Scan for the cell matching the given text and deliver its (X, Y) coordinate at center. 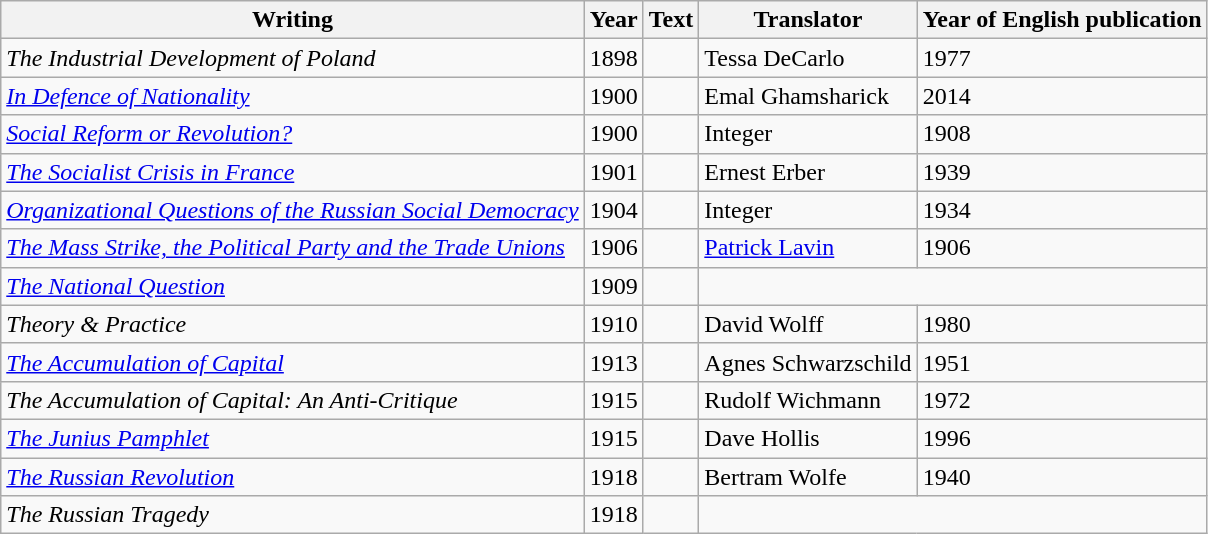
The Junius Pamphlet (292, 438)
Translator (808, 20)
Rudolf Wichmann (808, 400)
Year (614, 20)
1939 (1062, 172)
The Russian Tragedy (292, 515)
The Russian Revolution (292, 477)
The National Question (292, 286)
The Accumulation of Capital: An Anti-Critique (292, 400)
The Socialist Crisis in France (292, 172)
Patrick Lavin (808, 248)
Organizational Questions of the Russian Social Democracy (292, 210)
1934 (1062, 210)
1910 (614, 324)
1996 (1062, 438)
1913 (614, 362)
Text (671, 20)
The Accumulation of Capital (292, 362)
1908 (1062, 134)
Tessa DeCarlo (808, 58)
Agnes Schwarzschild (808, 362)
Theory & Practice (292, 324)
Bertram Wolfe (808, 477)
1980 (1062, 324)
In Defence of Nationality (292, 96)
The Industrial Development of Poland (292, 58)
Writing (292, 20)
1909 (614, 286)
1951 (1062, 362)
Ernest Erber (808, 172)
Social Reform or Revolution? (292, 134)
1898 (614, 58)
1977 (1062, 58)
1940 (1062, 477)
2014 (1062, 96)
Emal Ghamsharick (808, 96)
Year of English publication (1062, 20)
1972 (1062, 400)
1901 (614, 172)
1904 (614, 210)
David Wolff (808, 324)
Dave Hollis (808, 438)
The Mass Strike, the Political Party and the Trade Unions (292, 248)
